Search for the cell housing the specified text and yield its [x, y] center coordinate. 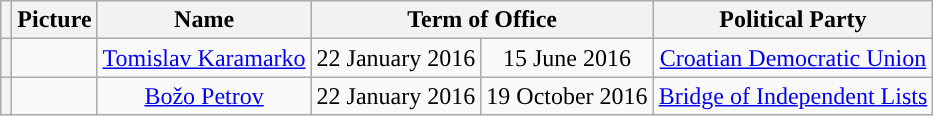
19 October 2016 [567, 96]
Croatian Democratic Union [793, 58]
Picture [54, 20]
Name [204, 20]
15 June 2016 [567, 58]
Bridge of Independent Lists [793, 96]
Božo Petrov [204, 96]
Political Party [793, 20]
Term of Office [482, 20]
Tomislav Karamarko [204, 58]
